Find where the given text appears and provide that cell's center as [x, y] coordinate. 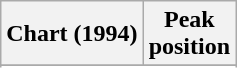
Peakposition [189, 34]
Chart (1994) [72, 34]
